Search for the cell housing the specified text and yield its [X, Y] center coordinate. 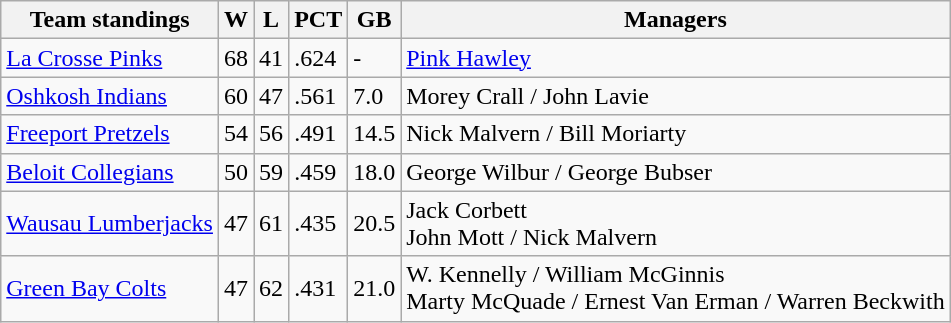
7.0 [374, 96]
59 [272, 172]
60 [236, 96]
61 [272, 224]
Pink Hawley [676, 58]
50 [236, 172]
.435 [318, 224]
21.0 [374, 288]
41 [272, 58]
14.5 [374, 134]
W [236, 20]
Jack Corbett John Mott / Nick Malvern [676, 224]
.431 [318, 288]
Freeport Pretzels [110, 134]
20.5 [374, 224]
- [374, 58]
.624 [318, 58]
W. Kennelly / William McGinnis Marty McQuade / Ernest Van Erman / Warren Beckwith [676, 288]
Managers [676, 20]
.491 [318, 134]
68 [236, 58]
Beloit Collegians [110, 172]
Green Bay Colts [110, 288]
Wausau Lumberjacks [110, 224]
18.0 [374, 172]
54 [236, 134]
62 [272, 288]
La Crosse Pinks [110, 58]
PCT [318, 20]
Team standings [110, 20]
L [272, 20]
56 [272, 134]
Nick Malvern / Bill Moriarty [676, 134]
George Wilbur / George Bubser [676, 172]
.459 [318, 172]
.561 [318, 96]
Morey Crall / John Lavie [676, 96]
Oshkosh Indians [110, 96]
GB [374, 20]
